Detect which cell encompasses the target text, then output its (X, Y) center coordinate. 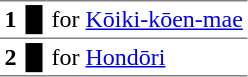
1 (10, 20)
for Hondōri (147, 57)
for Kōiki-kōen-mae (147, 20)
2 (10, 57)
